Capture the cell that displays the provided text and extract its [X, Y] central coordinate. 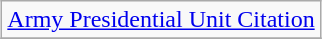
Army Presidential Unit Citation [161, 20]
